Find where the given text appears and provide that cell's center as (x, y) coordinate. 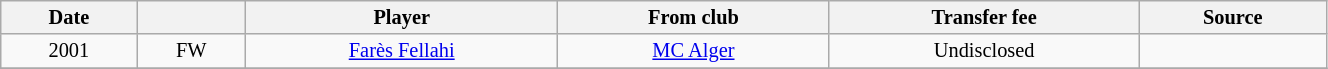
Player (402, 17)
FW (192, 51)
MC Alger (694, 51)
Date (69, 17)
Farès Fellahi (402, 51)
Transfer fee (984, 17)
Undisclosed (984, 51)
Source (1232, 17)
From club (694, 17)
2001 (69, 51)
